Extract the [x, y] coordinate from the center of the cell holding the provided text.  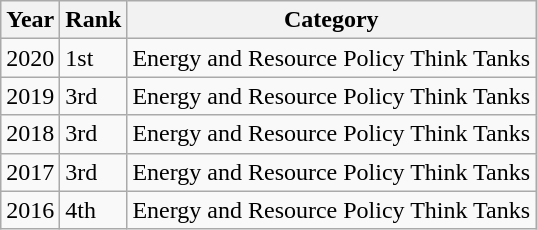
Year [30, 20]
Rank [94, 20]
2020 [30, 58]
2018 [30, 134]
1st [94, 58]
2016 [30, 210]
2017 [30, 172]
Category [332, 20]
4th [94, 210]
2019 [30, 96]
